Identify which cell holds the provided text, then report its (X, Y) central coordinate. 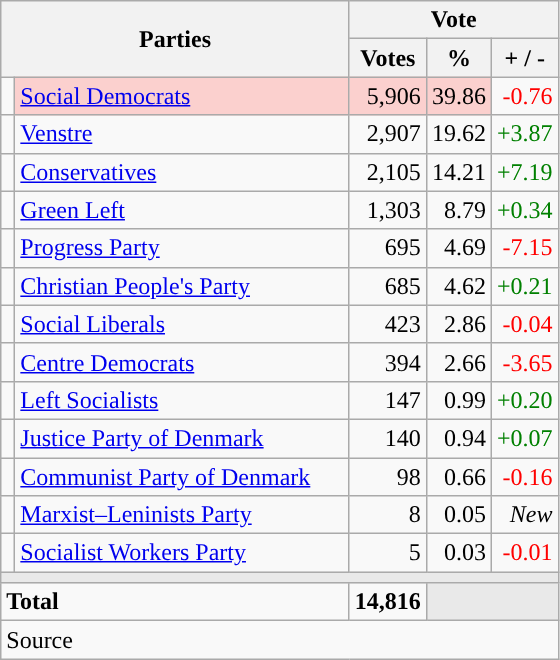
Green Left (182, 210)
Christian People's Party (182, 286)
+7.19 (524, 172)
4.62 (458, 286)
19.62 (458, 134)
Total (176, 602)
0.66 (458, 477)
5,906 (388, 96)
695 (388, 248)
14,816 (388, 602)
Social Democrats (182, 96)
140 (388, 438)
-0.04 (524, 324)
39.86 (458, 96)
+0.20 (524, 400)
685 (388, 286)
-0.01 (524, 553)
14.21 (458, 172)
2,907 (388, 134)
Source (280, 640)
-3.65 (524, 362)
Marxist–Leninists Party (182, 515)
-0.16 (524, 477)
Communist Party of Denmark (182, 477)
-0.76 (524, 96)
Progress Party (182, 248)
Venstre (182, 134)
Conservatives (182, 172)
4.69 (458, 248)
-7.15 (524, 248)
2.66 (458, 362)
Votes (388, 58)
0.03 (458, 553)
0.99 (458, 400)
Social Liberals (182, 324)
1,303 (388, 210)
+0.34 (524, 210)
New (524, 515)
0.94 (458, 438)
Vote (454, 20)
Centre Democrats (182, 362)
394 (388, 362)
2,105 (388, 172)
423 (388, 324)
+0.07 (524, 438)
5 (388, 553)
98 (388, 477)
2.86 (458, 324)
Left Socialists (182, 400)
+3.87 (524, 134)
147 (388, 400)
% (458, 58)
+0.21 (524, 286)
+ / - (524, 58)
8 (388, 515)
0.05 (458, 515)
Justice Party of Denmark (182, 438)
Parties (176, 39)
Socialist Workers Party (182, 553)
8.79 (458, 210)
